Capture the cell that displays the provided text and extract its [x, y] central coordinate. 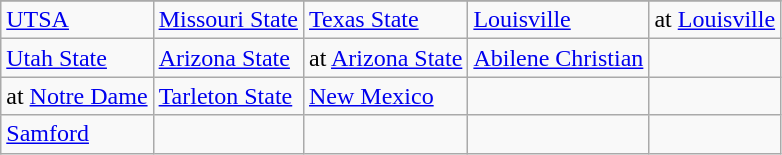
at Notre Dame [77, 96]
Samford [77, 134]
Tarleton State [228, 96]
New Mexico [385, 96]
at Arizona State [385, 58]
Utah State [77, 58]
UTSA [77, 20]
Abilene Christian [558, 58]
Louisville [558, 20]
at Louisville [715, 20]
Texas State [385, 20]
Arizona State [228, 58]
Missouri State [228, 20]
